Return [x, y] of the center of cell containing provided text 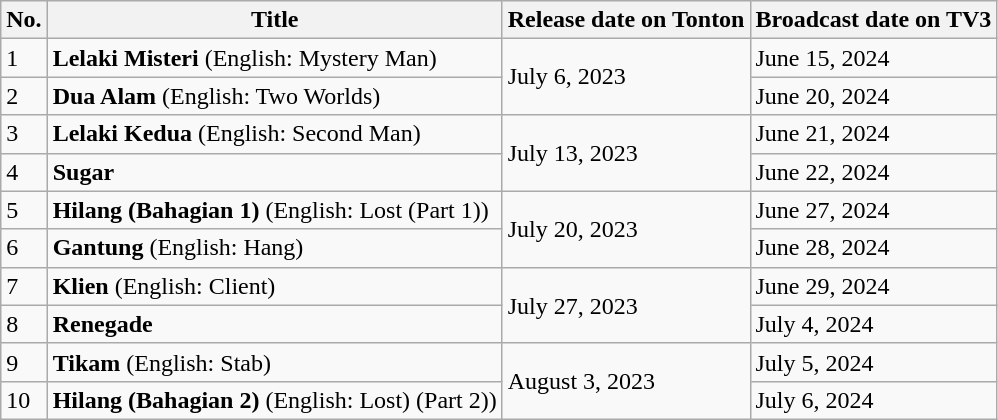
7 [24, 286]
July 6, 2024 [874, 400]
8 [24, 324]
June 21, 2024 [874, 134]
Gantung (English: Hang) [274, 248]
1 [24, 58]
10 [24, 400]
Renegade [274, 324]
Lelaki Kedua (English: Second Man) [274, 134]
June 28, 2024 [874, 248]
Tikam (English: Stab) [274, 362]
June 22, 2024 [874, 172]
July 20, 2023 [626, 229]
Lelaki Misteri (English: Mystery Man) [274, 58]
July 27, 2023 [626, 305]
Klien (English: Client) [274, 286]
No. [24, 20]
3 [24, 134]
June 20, 2024 [874, 96]
Sugar [274, 172]
June 15, 2024 [874, 58]
July 5, 2024 [874, 362]
August 3, 2023 [626, 381]
June 27, 2024 [874, 210]
6 [24, 248]
June 29, 2024 [874, 286]
5 [24, 210]
July 6, 2023 [626, 77]
Title [274, 20]
Dua Alam (English: Two Worlds) [274, 96]
Release date on Tonton [626, 20]
Hilang (Bahagian 2) (English: Lost) (Part 2)) [274, 400]
July 13, 2023 [626, 153]
July 4, 2024 [874, 324]
4 [24, 172]
Hilang (Bahagian 1) (English: Lost (Part 1)) [274, 210]
Broadcast date on TV3 [874, 20]
9 [24, 362]
2 [24, 96]
